From the cell containing the given text, extract its center point as [x, y] coordinate. 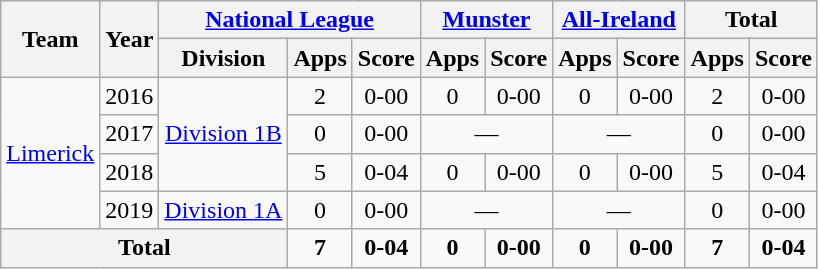
All-Ireland [619, 20]
Year [130, 39]
2017 [130, 134]
Team [50, 39]
Munster [486, 20]
Division [224, 58]
National League [290, 20]
2019 [130, 210]
Limerick [50, 153]
2018 [130, 172]
Division 1B [224, 134]
Division 1A [224, 210]
2016 [130, 96]
